Determine the (x, y) coordinate at the center of the cell enclosing the given text.  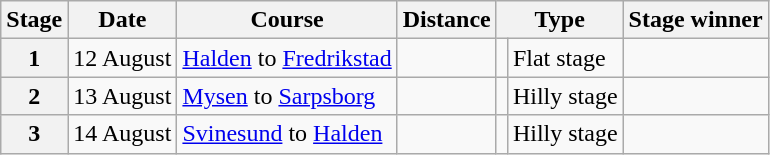
12 August (122, 58)
14 August (122, 134)
Course (287, 20)
2 (34, 96)
3 (34, 134)
Stage winner (696, 20)
Svinesund to Halden (287, 134)
13 August (122, 96)
Stage (34, 20)
Date (122, 20)
1 (34, 58)
Mysen to Sarpsborg (287, 96)
Type (560, 20)
Halden to Fredrikstad (287, 58)
Distance (446, 20)
Flat stage (565, 58)
